Identify which cell holds the provided text, then report its (X, Y) central coordinate. 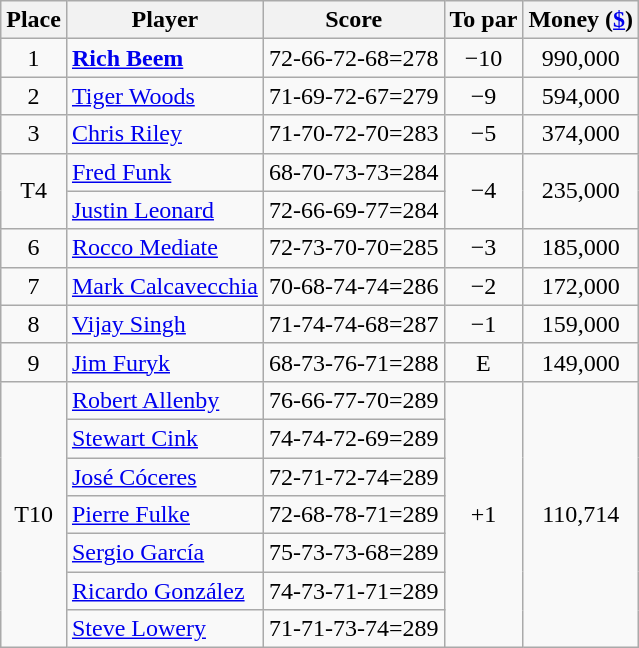
Stewart Cink (164, 438)
E (484, 362)
To par (484, 20)
José Cóceres (164, 477)
172,000 (581, 286)
Rich Beem (164, 58)
−5 (484, 134)
Jim Furyk (164, 362)
68-70-73-73=284 (354, 172)
Pierre Fulke (164, 515)
Mark Calcavecchia (164, 286)
−4 (484, 191)
71-69-72-67=279 (354, 96)
72-66-69-77=284 (354, 210)
74-73-71-71=289 (354, 591)
Sergio García (164, 553)
110,714 (581, 514)
−9 (484, 96)
990,000 (581, 58)
594,000 (581, 96)
+1 (484, 514)
T10 (34, 514)
75-73-73-68=289 (354, 553)
Place (34, 20)
74-74-72-69=289 (354, 438)
6 (34, 248)
1 (34, 58)
Tiger Woods (164, 96)
72-66-72-68=278 (354, 58)
−10 (484, 58)
−1 (484, 324)
Justin Leonard (164, 210)
374,000 (581, 134)
Vijay Singh (164, 324)
Player (164, 20)
Robert Allenby (164, 400)
9 (34, 362)
149,000 (581, 362)
−3 (484, 248)
−2 (484, 286)
Score (354, 20)
T4 (34, 191)
159,000 (581, 324)
72-68-78-71=289 (354, 515)
Fred Funk (164, 172)
Chris Riley (164, 134)
7 (34, 286)
70-68-74-74=286 (354, 286)
8 (34, 324)
72-73-70-70=285 (354, 248)
Ricardo González (164, 591)
235,000 (581, 191)
Steve Lowery (164, 629)
Money ($) (581, 20)
3 (34, 134)
71-70-72-70=283 (354, 134)
71-74-74-68=287 (354, 324)
2 (34, 96)
185,000 (581, 248)
76-66-77-70=289 (354, 400)
72-71-72-74=289 (354, 477)
Rocco Mediate (164, 248)
71-71-73-74=289 (354, 629)
68-73-76-71=288 (354, 362)
